Detect which cell encompasses the target text, then output its (x, y) center coordinate. 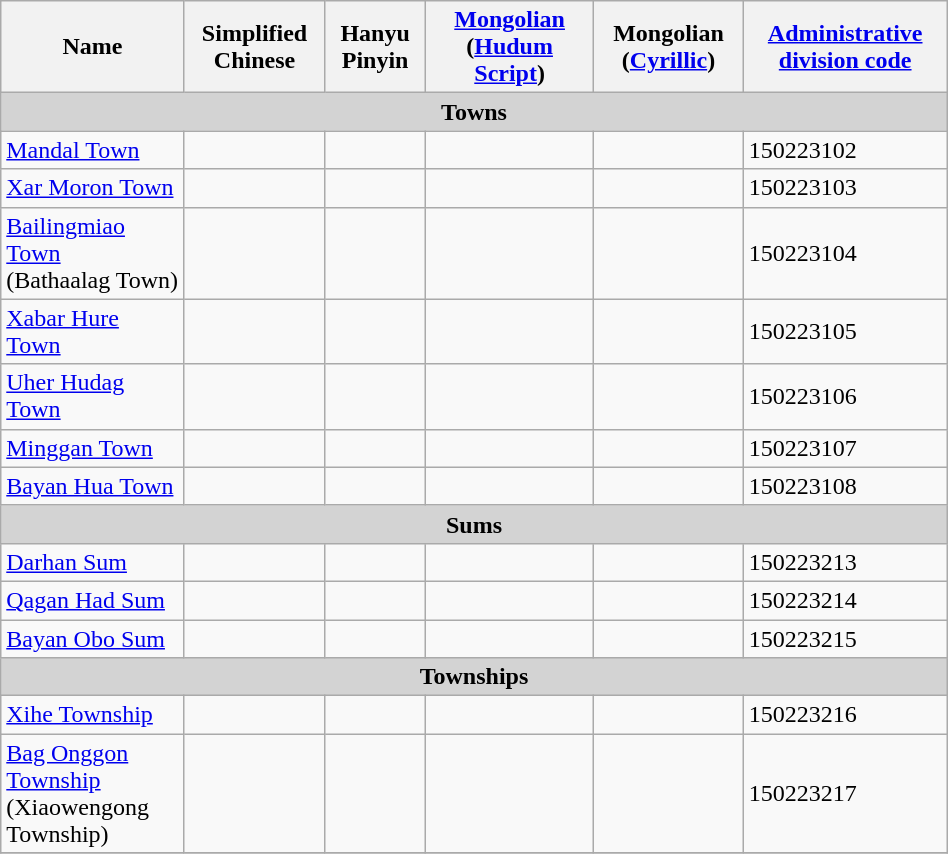
Minggan Town (93, 448)
Qagan Had Sum (93, 600)
150223108 (845, 486)
Bayan Hua Town (93, 486)
150223217 (845, 794)
Bag Onggon Township(Xiaowengong Township) (93, 794)
150223105 (845, 332)
150223102 (845, 150)
Towns (474, 112)
Mandal Town (93, 150)
Mongolian (Cyrillic) (668, 47)
150223215 (845, 639)
150223104 (845, 253)
Darhan Sum (93, 562)
Xihe Township (93, 715)
Hanyu Pinyin (376, 47)
150223106 (845, 396)
Mongolian (Hudum Script) (510, 47)
Bailingmiao Town(Bathaalag Town) (93, 253)
150223216 (845, 715)
Sums (474, 524)
Administrative division code (845, 47)
Uher Hudag Town (93, 396)
Simplified Chinese (254, 47)
150223213 (845, 562)
150223103 (845, 188)
Name (93, 47)
150223107 (845, 448)
150223214 (845, 600)
Townships (474, 677)
Xar Moron Town (93, 188)
Bayan Obo Sum (93, 639)
Xabar Hure Town (93, 332)
